Return the [X, Y] coordinate for the center point of the cell that contains the specified text.  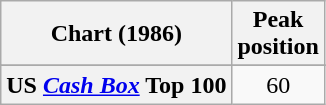
Chart (1986) [116, 34]
Peakposition [278, 34]
US Cash Box Top 100 [116, 85]
60 [278, 85]
